Capture the cell that displays the provided text and extract its [X, Y] central coordinate. 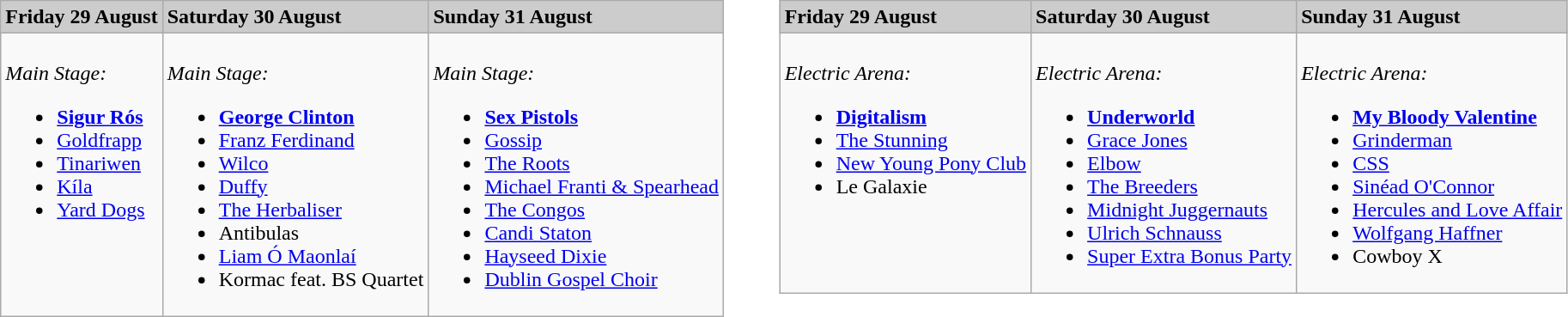
Electric Arena:UnderworldGrace JonesElbowThe BreedersMidnight JuggernautsUlrich SchnaussSuper Extra Bonus Party [1164, 163]
Main Stage:George ClintonFranz FerdinandWilcoDuffyThe HerbaliserAntibulasLiam Ó MaonlaíKormac feat. BS Quartet [295, 175]
Electric Arena:DigitalismThe StunningNew Young Pony ClubLe Galaxie [905, 163]
Main Stage:Sex PistolsGossipThe RootsMichael Franti & SpearheadThe CongosCandi StatonHayseed DixieDublin Gospel Choir [576, 175]
Electric Arena:My Bloody ValentineGrindermanCSSSinéad O'ConnorHercules and Love AffairWolfgang HaffnerCowboy X [1432, 163]
Main Stage:Sigur RósGoldfrappTinariwenKílaYard Dogs [82, 175]
